Identify which cell holds the provided text, then report its [X, Y] central coordinate. 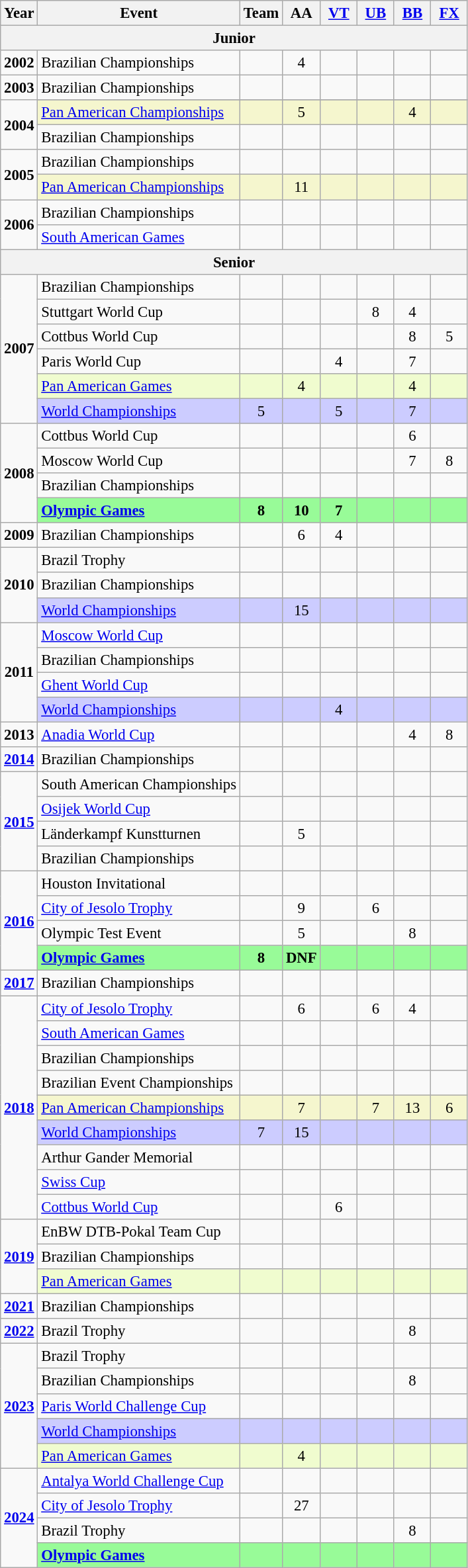
2013 [19, 734]
2021 [19, 1307]
2009 [19, 535]
2003 [19, 88]
2010 [19, 585]
Paris World Challenge Cup [139, 1406]
AA [302, 13]
13 [412, 1108]
10 [302, 511]
BB [412, 13]
2006 [19, 225]
Stuttgart World Cup [139, 312]
EnBW DTB-Pokal Team Cup [139, 1232]
2014 [19, 760]
UB [376, 13]
11 [302, 187]
2011 [19, 672]
Anadia World Cup [139, 734]
Team [261, 13]
Swiss Cup [139, 1182]
2005 [19, 175]
2015 [19, 821]
Houston Invitational [139, 884]
FX [449, 13]
2017 [19, 983]
2008 [19, 473]
27 [302, 1506]
2016 [19, 921]
Brazilian Event Championships [139, 1082]
VT [339, 13]
Osijek World Cup [139, 809]
2023 [19, 1406]
Arthur Gander Memorial [139, 1157]
South American Championships [139, 784]
2007 [19, 349]
Olympic Test Event [139, 934]
2004 [19, 124]
9 [302, 908]
DNF [302, 959]
2002 [19, 63]
Event [139, 13]
Junior [234, 38]
Länderkampf Kunstturnen [139, 834]
Ghent World Cup [139, 685]
Antalya World Challenge Cup [139, 1481]
2022 [19, 1331]
2024 [19, 1518]
2019 [19, 1257]
2018 [19, 1108]
Year [19, 13]
Senior [234, 262]
Paris World Cup [139, 361]
